Pinpoint the cell where the given text exists, returning its (X, Y) midpoint coordinate. 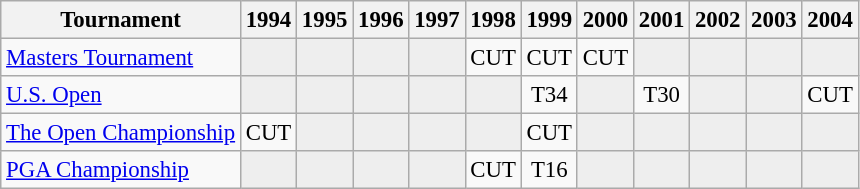
2002 (718, 20)
2000 (605, 20)
U.S. Open (121, 95)
1994 (268, 20)
Masters Tournament (121, 58)
T16 (549, 170)
T34 (549, 95)
1997 (437, 20)
1999 (549, 20)
T30 (661, 95)
2003 (774, 20)
1995 (325, 20)
Tournament (121, 20)
The Open Championship (121, 133)
1996 (381, 20)
PGA Championship (121, 170)
2001 (661, 20)
1998 (493, 20)
2004 (830, 20)
